For the text-containing cell, return its midpoint in [x, y] coordinate format. 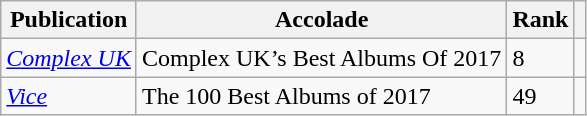
The 100 Best Albums of 2017 [321, 96]
8 [540, 58]
Accolade [321, 20]
Complex UK’s Best Albums Of 2017 [321, 58]
Publication [69, 20]
49 [540, 96]
Complex UK [69, 58]
Rank [540, 20]
Vice [69, 96]
